For the text-containing cell, return its midpoint in [X, Y] coordinate format. 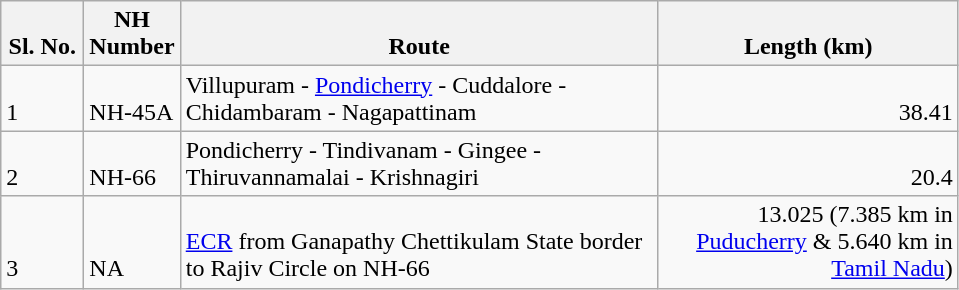
NH-66 [132, 164]
NH-45A [132, 98]
Sl. No. [42, 34]
NH Number [132, 34]
Pondicherry - Tindivanam - Gingee - Thiruvannamalai - Krishnagiri [419, 164]
Route [419, 34]
Villupuram - Pondicherry - Cuddalore - Chidambaram - Nagapattinam [419, 98]
Length (km) [808, 34]
NA [132, 242]
3 [42, 242]
38.41 [808, 98]
2 [42, 164]
ECR from Ganapathy Chettikulam State border to Rajiv Circle on NH-66 [419, 242]
1 [42, 98]
13.025 (7.385 km in Puducherry & 5.640 km in Tamil Nadu) [808, 242]
20.4 [808, 164]
